Find where the given text appears and provide that cell's center as (X, Y) coordinate. 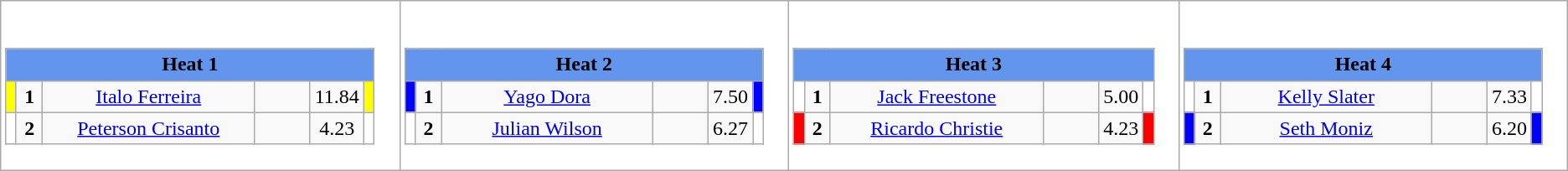
Ricardo Christie (936, 128)
Heat 4 1 Kelly Slater 7.33 2 Seth Moniz 6.20 (1373, 85)
Heat 3 1 Jack Freestone 5.00 2 Ricardo Christie 4.23 (983, 85)
Yago Dora (547, 96)
5.00 (1121, 96)
Italo Ferreira (149, 96)
Heat 2 (584, 65)
7.33 (1509, 96)
Kelly Slater (1327, 96)
Julian Wilson (547, 128)
Heat 3 (974, 65)
Peterson Crisanto (149, 128)
6.20 (1509, 128)
Heat 1 1 Italo Ferreira 11.84 2 Peterson Crisanto 4.23 (200, 85)
11.84 (337, 96)
Heat 4 (1364, 65)
6.27 (730, 128)
7.50 (730, 96)
Heat 1 (190, 65)
Seth Moniz (1327, 128)
Jack Freestone (936, 96)
Heat 2 1 Yago Dora 7.50 2 Julian Wilson 6.27 (594, 85)
